Identify which cell holds the provided text, then report its [X, Y] central coordinate. 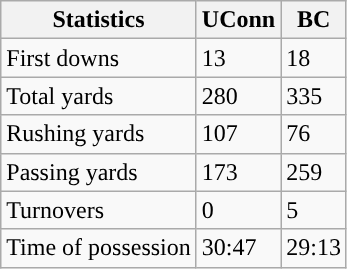
0 [238, 210]
Rushing yards [99, 134]
Turnovers [99, 210]
259 [314, 172]
5 [314, 210]
13 [238, 58]
Statistics [99, 20]
UConn [238, 20]
18 [314, 58]
Time of possession [99, 248]
Passing yards [99, 172]
76 [314, 134]
30:47 [238, 248]
BC [314, 20]
335 [314, 96]
107 [238, 134]
First downs [99, 58]
Total yards [99, 96]
280 [238, 96]
173 [238, 172]
29:13 [314, 248]
